Determine the (X, Y) coordinate at the center of the cell enclosing the given text.  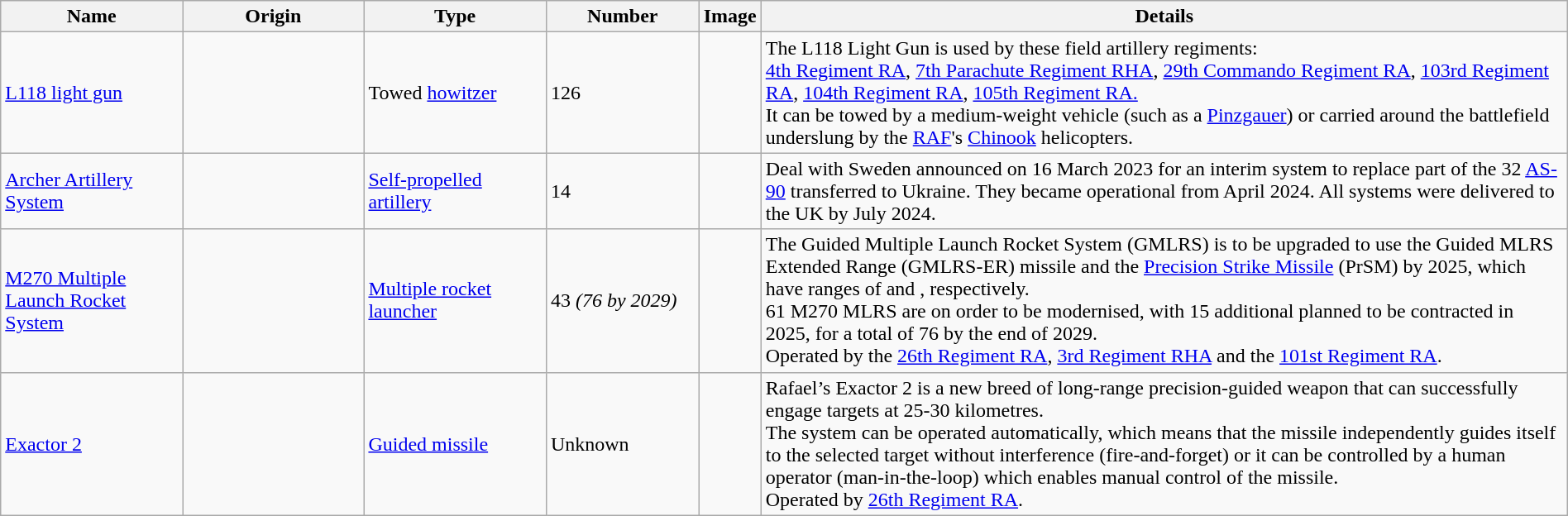
126 (622, 93)
Exactor 2 (92, 443)
Archer Artillery System (92, 191)
Unknown (622, 443)
M270 Multiple Launch Rocket System (92, 301)
Multiple rocket launcher (455, 301)
Towed howitzer (455, 93)
Origin (273, 17)
Self-propelled artillery (455, 191)
Details (1164, 17)
Image (729, 17)
43 (76 by 2029) (622, 301)
14 (622, 191)
L118 light gun (92, 93)
Type (455, 17)
Number (622, 17)
Guided missile (455, 443)
Name (92, 17)
